From the cell containing the given text, extract its center point as (x, y) coordinate. 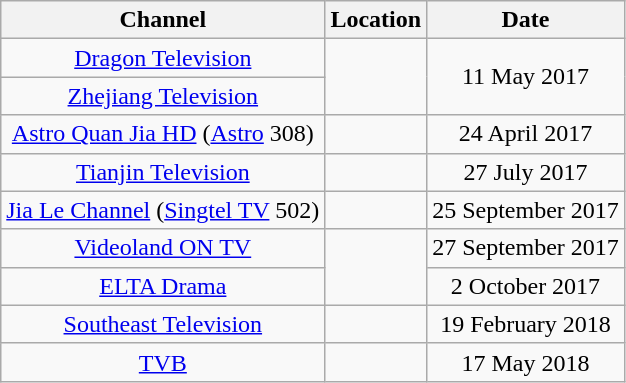
27 September 2017 (526, 248)
TVB (163, 362)
ELTA Drama (163, 286)
Dragon Television (163, 58)
24 April 2017 (526, 134)
Date (526, 20)
Jia Le Channel (Singtel TV 502) (163, 210)
Tianjin Television (163, 172)
25 September 2017 (526, 210)
Southeast Television (163, 324)
2 October 2017 (526, 286)
17 May 2018 (526, 362)
Videoland ON TV (163, 248)
11 May 2017 (526, 77)
27 July 2017 (526, 172)
Astro Quan Jia HD (Astro 308) (163, 134)
19 February 2018 (526, 324)
Channel (163, 20)
Location (376, 20)
Zhejiang Television (163, 96)
